Extract the (X, Y) coordinate from the center of the cell holding the provided text.  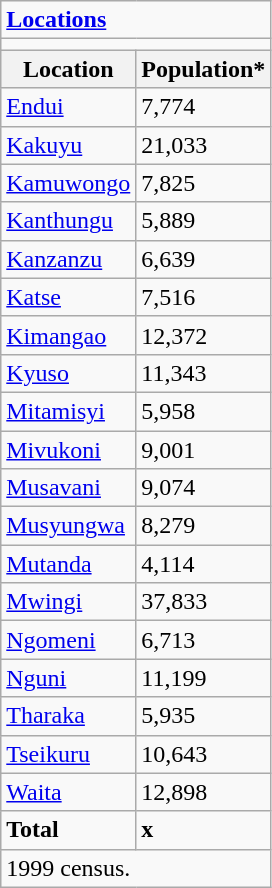
Mitamisyi (68, 411)
6,639 (204, 259)
Kamuwongo (68, 183)
Kyuso (68, 373)
7,516 (204, 297)
Mivukoni (68, 449)
9,001 (204, 449)
Nguni (68, 678)
Mutanda (68, 564)
11,343 (204, 373)
Ngomeni (68, 640)
x (204, 830)
Population* (204, 69)
Mwingi (68, 602)
12,372 (204, 335)
37,833 (204, 602)
8,279 (204, 526)
11,199 (204, 678)
4,114 (204, 564)
Tseikuru (68, 754)
10,643 (204, 754)
Location (68, 69)
7,774 (204, 107)
Total (68, 830)
21,033 (204, 145)
Kakuyu (68, 145)
Locations (136, 20)
Kimangao (68, 335)
7,825 (204, 183)
Waita (68, 792)
5,958 (204, 411)
Katse (68, 297)
Musavani (68, 488)
12,898 (204, 792)
6,713 (204, 640)
Tharaka (68, 716)
5,935 (204, 716)
9,074 (204, 488)
5,889 (204, 221)
Kanzanzu (68, 259)
Kanthungu (68, 221)
Musyungwa (68, 526)
1999 census. (136, 868)
Endui (68, 107)
